Extract the [X, Y] coordinate from the center of the cell holding the provided text.  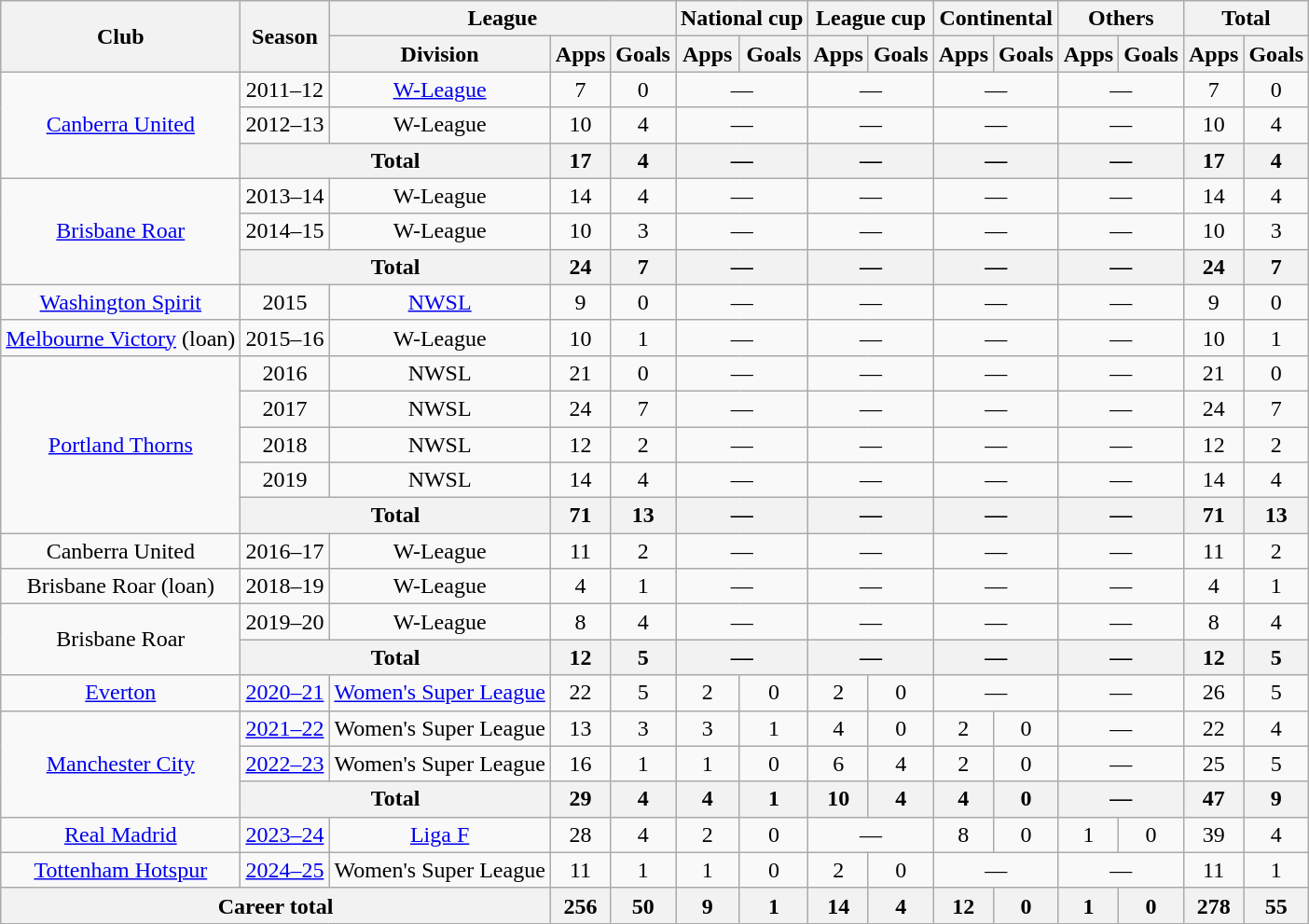
2015–16 [285, 338]
6 [838, 764]
Real Madrid [121, 834]
2021–22 [285, 728]
Career total [276, 905]
2014–15 [285, 231]
2011–12 [285, 90]
28 [580, 834]
2024–25 [285, 870]
Brisbane Roar (loan) [121, 586]
2020–21 [285, 693]
National cup [741, 19]
2018 [285, 445]
League [503, 19]
2016 [285, 373]
Division [440, 54]
2015 [285, 302]
278 [1213, 905]
Liga F [440, 834]
Season [285, 36]
Manchester City [121, 764]
2017 [285, 408]
Washington Spirit [121, 302]
55 [1276, 905]
League cup [871, 19]
Melbourne Victory (loan) [121, 338]
Others [1121, 19]
29 [580, 799]
Portland Thorns [121, 444]
2023–24 [285, 834]
Tottenham Hotspur [121, 870]
2013–14 [285, 196]
Everton [121, 693]
47 [1213, 799]
39 [1213, 834]
Continental [996, 19]
Club [121, 36]
2016–17 [285, 551]
2018–19 [285, 586]
2019 [285, 480]
26 [1213, 693]
256 [580, 905]
50 [643, 905]
2022–23 [285, 764]
2019–20 [285, 622]
25 [1213, 764]
16 [580, 764]
2012–13 [285, 125]
